Provide the [X, Y] coordinate of the cell's center where the given text is located.  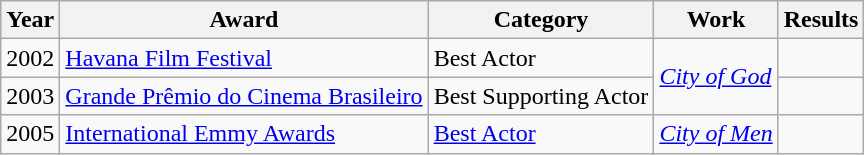
International Emmy Awards [244, 134]
City of God [716, 77]
Havana Film Festival [244, 58]
Results [821, 20]
2002 [30, 58]
2003 [30, 96]
Work [716, 20]
2005 [30, 134]
City of Men [716, 134]
Year [30, 20]
Award [244, 20]
Best Supporting Actor [541, 96]
Category [541, 20]
Grande Prêmio do Cinema Brasileiro [244, 96]
